From the cell containing the given text, extract its center point as [x, y] coordinate. 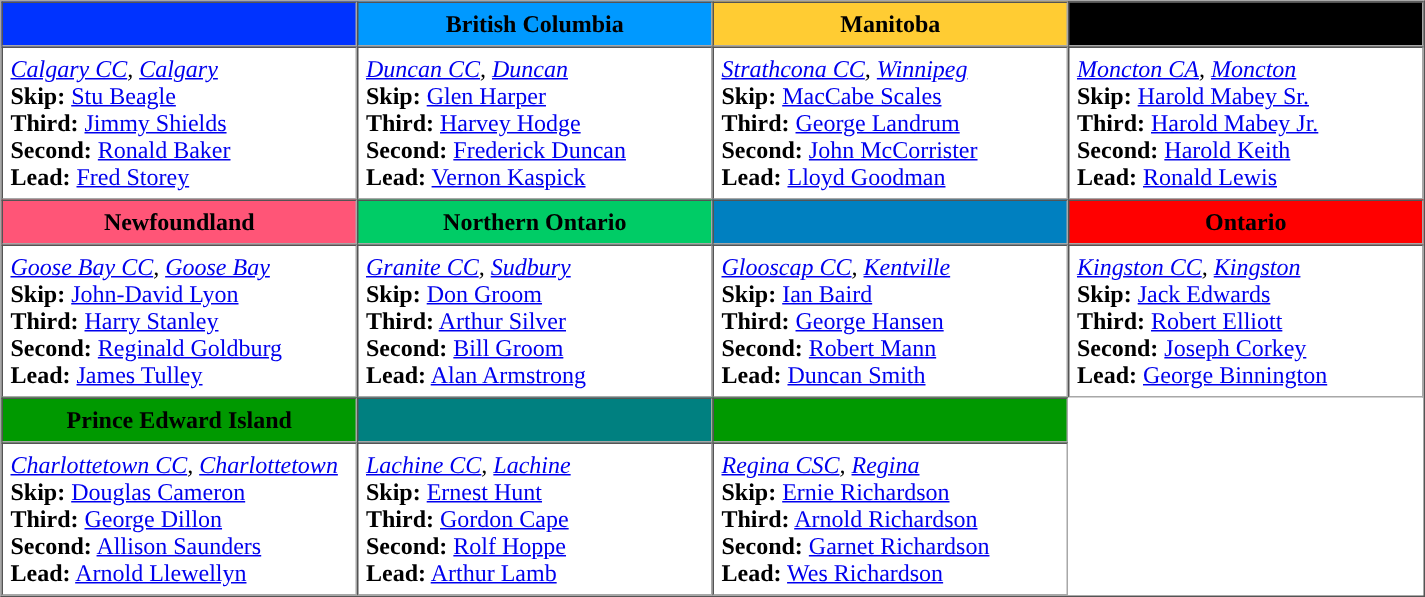
Duncan CC, DuncanSkip: Glen Harper Third: Harvey Hodge Second: Frederick Duncan Lead: Vernon Kaspick [535, 122]
Prince Edward Island [180, 420]
Calgary CC, CalgarySkip: Stu Beagle Third: Jimmy Shields Second: Ronald Baker Lead: Fred Storey [180, 122]
Glooscap CC, KentvilleSkip: Ian Baird Third: George Hansen Second: Robert Mann Lead: Duncan Smith [890, 320]
Newfoundland [180, 222]
Ontario [1246, 222]
Granite CC, SudburySkip: Don Groom Third: Arthur Silver Second: Bill Groom Lead: Alan Armstrong [535, 320]
British Columbia [535, 24]
Moncton CA, MonctonSkip: Harold Mabey Sr. Third: Harold Mabey Jr. Second: Harold Keith Lead: Ronald Lewis [1246, 122]
Strathcona CC, WinnipegSkip: MacCabe Scales Third: George Landrum Second: John McCorrister Lead: Lloyd Goodman [890, 122]
Regina CSC, ReginaSkip: Ernie Richardson Third: Arnold Richardson Second: Garnet Richardson Lead: Wes Richardson [890, 518]
Goose Bay CC, Goose BaySkip: John-David Lyon Third: Harry Stanley Second: Reginald Goldburg Lead: James Tulley [180, 320]
Kingston CC, KingstonSkip: Jack Edwards Third: Robert Elliott Second: Joseph Corkey Lead: George Binnington [1246, 320]
Manitoba [890, 24]
Northern Ontario [535, 222]
Lachine CC, LachineSkip: Ernest Hunt Third: Gordon Cape Second: Rolf Hoppe Lead: Arthur Lamb [535, 518]
Charlottetown CC, CharlottetownSkip: Douglas Cameron Third: George Dillon Second: Allison Saunders Lead: Arnold Llewellyn [180, 518]
